From the cell containing the given text, extract its center point as (X, Y) coordinate. 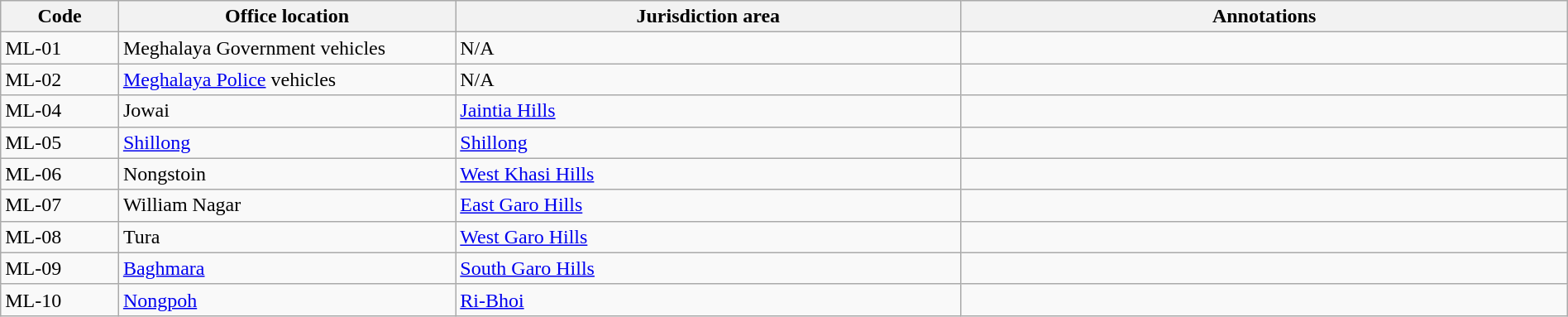
ML-09 (60, 268)
Office location (286, 17)
Jowai (286, 111)
Jaintia Hills (708, 111)
William Nagar (286, 205)
ML-10 (60, 300)
Nongstoin (286, 174)
Jurisdiction area (708, 17)
ML-08 (60, 237)
Nongpoh (286, 300)
South Garo Hills (708, 268)
ML-01 (60, 48)
ML-05 (60, 142)
West Khasi Hills (708, 174)
East Garo Hills (708, 205)
Code (60, 17)
Meghalaya Government vehicles (286, 48)
Tura (286, 237)
Baghmara (286, 268)
ML-07 (60, 205)
Annotations (1264, 17)
ML-06 (60, 174)
Meghalaya Police vehicles (286, 79)
Ri-Bhoi (708, 300)
West Garo Hills (708, 237)
ML-04 (60, 111)
ML-02 (60, 79)
